Determine the (x, y) coordinate at the center of the cell enclosing the given text.  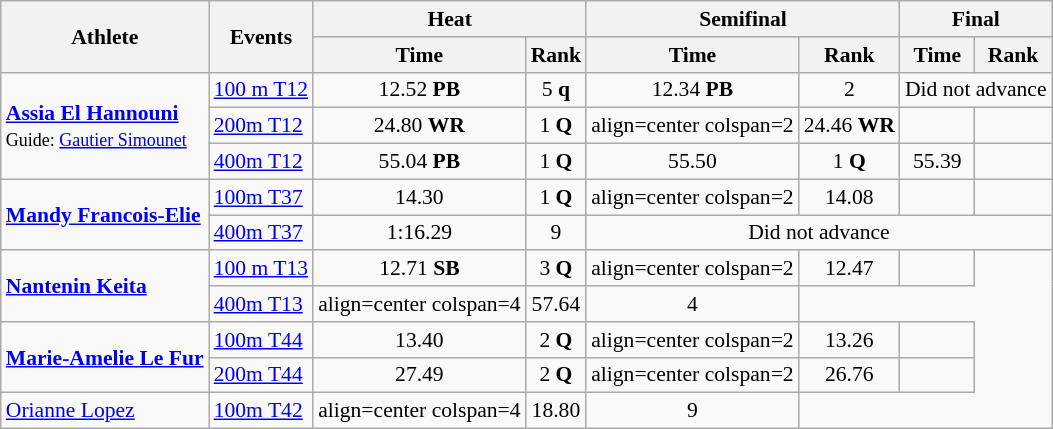
100m T37 (261, 197)
5 q (556, 90)
14.30 (419, 197)
Athlete (105, 36)
14.08 (850, 197)
57.64 (556, 304)
Nantenin Keita (105, 286)
1:16.29 (419, 233)
400m T13 (261, 304)
Events (261, 36)
3 Q (556, 269)
55.50 (692, 162)
55.04 PB (419, 162)
Mandy Francois-Elie (105, 214)
2 (850, 90)
200m T44 (261, 375)
400m T12 (261, 162)
Orianne Lopez (105, 411)
24.80 WR (419, 126)
13.26 (850, 340)
Semifinal (743, 19)
100m T44 (261, 340)
13.40 (419, 340)
12.34 PB (692, 90)
12.47 (850, 269)
12.52 PB (419, 90)
400m T37 (261, 233)
12.71 SB (419, 269)
4 (692, 304)
55.39 (938, 162)
100m T42 (261, 411)
27.49 (419, 375)
100 m T12 (261, 90)
Marie-Amelie Le Fur (105, 358)
Heat (450, 19)
18.80 (556, 411)
26.76 (850, 375)
100 m T13 (261, 269)
200m T12 (261, 126)
Final (976, 19)
24.46 WR (850, 126)
Assia El HannouniGuide: Gautier Simounet (105, 126)
